Return [x, y] of the center of cell containing provided text 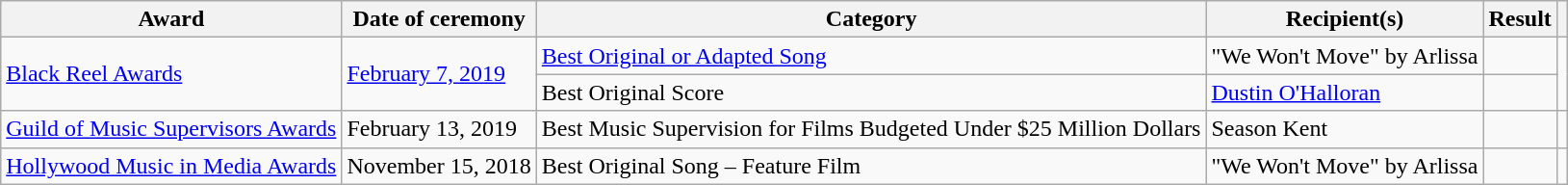
Date of ceremony [439, 19]
November 15, 2018 [439, 166]
Best Original or Adapted Song [871, 56]
February 13, 2019 [439, 129]
Recipient(s) [1345, 19]
Guild of Music Supervisors Awards [171, 129]
Hollywood Music in Media Awards [171, 166]
Best Music Supervision for Films Budgeted Under $25 Million Dollars [871, 129]
Category [871, 19]
Award [171, 19]
Season Kent [1345, 129]
Dustin O'Halloran [1345, 92]
Best Original Song – Feature Film [871, 166]
February 7, 2019 [439, 74]
Best Original Score [871, 92]
Result [1520, 19]
Black Reel Awards [171, 74]
